Extract the [X, Y] coordinate from the center of the cell holding the provided text.  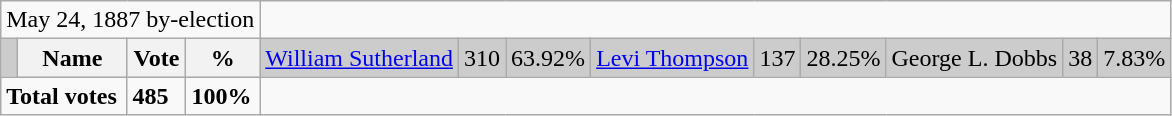
137 [778, 58]
63.92% [548, 58]
George L. Dobbs [974, 58]
Levi Thompson [672, 58]
% [223, 58]
310 [482, 58]
100% [223, 96]
William Sutherland [360, 58]
May 24, 1887 by-election [130, 20]
7.83% [1134, 58]
Total votes [64, 96]
485 [156, 96]
38 [1080, 58]
Name [72, 58]
Vote [156, 58]
28.25% [844, 58]
